Determine the [X, Y] coordinate at the center of the cell enclosing the given text.  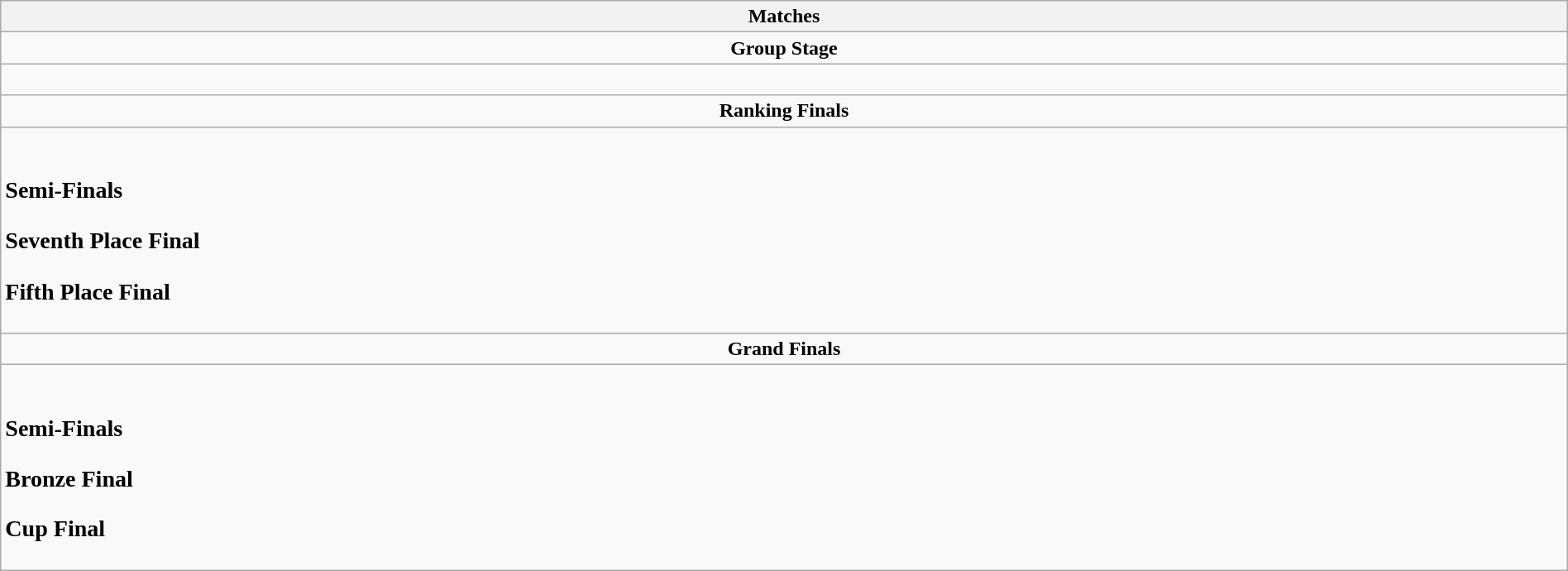
Semi-Finals Bronze FinalCup Final [784, 467]
Grand Finals [784, 348]
Ranking Finals [784, 111]
Semi-Finals Seventh Place FinalFifth Place Final [784, 230]
Group Stage [784, 48]
Matches [784, 17]
